Identify which cell holds the provided text, then report its (x, y) central coordinate. 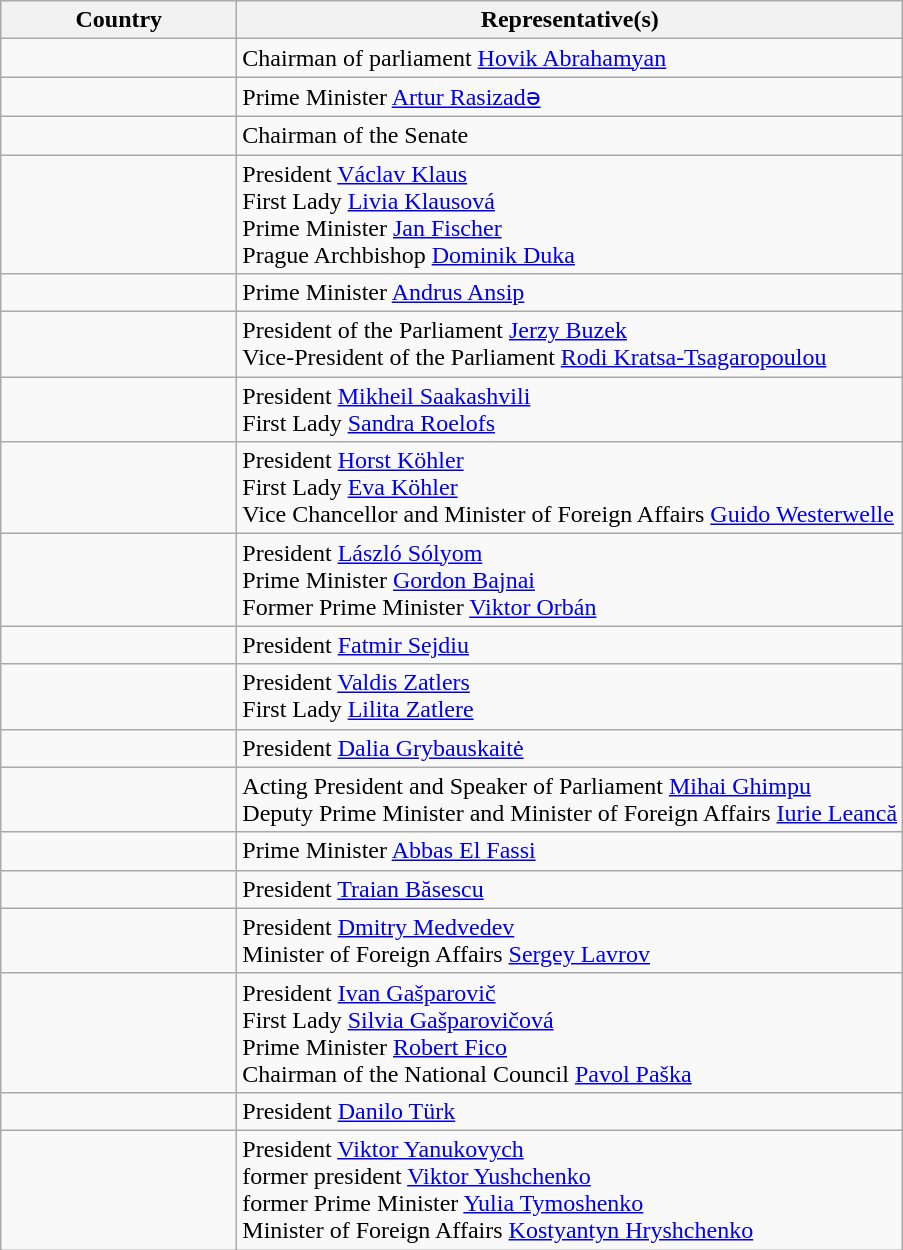
Prime Minister Andrus Ansip (570, 293)
Prime Minister Abbas El Fassi (570, 851)
Country (119, 20)
Prime Minister Artur Rasizadə (570, 97)
President Horst KöhlerFirst Lady Eva KöhlerVice Chancellor and Minister of Foreign Affairs Guido Westerwelle (570, 488)
Representative(s) (570, 20)
President of the Parliament Jerzy BuzekVice-President of the Parliament Rodi Kratsa-Tsagaropoulou (570, 344)
President Václav KlausFirst Lady Livia KlausováPrime Minister Jan FischerPrague Archbishop Dominik Duka (570, 214)
President Danilo Türk (570, 1111)
Acting President and Speaker of Parliament Mihai GhimpuDeputy Prime Minister and Minister of Foreign Affairs Iurie Leancă (570, 800)
President Ivan GašparovičFirst Lady Silvia GašparovičováPrime Minister Robert FicoChairman of the National Council Pavol Paška (570, 1032)
President Fatmir Sejdiu (570, 645)
President Dmitry MedvedevMinister of Foreign Affairs Sergey Lavrov (570, 940)
President Mikheil SaakashviliFirst Lady Sandra Roelofs (570, 410)
President Traian Băsescu (570, 889)
Chairman of parliament Hovik Abrahamyan (570, 58)
President Viktor Yanukovychformer president Viktor Yushchenkoformer Prime Minister Yulia TymoshenkoMinister of Foreign Affairs Kostyantyn Hryshchenko (570, 1190)
President Valdis ZatlersFirst Lady Lilita Zatlere (570, 696)
Chairman of the Senate (570, 135)
President Dalia Grybauskaitė (570, 748)
President László SólyomPrime Minister Gordon BajnaiFormer Prime Minister Viktor Orbán (570, 580)
